Return [X, Y] of the center of cell containing provided text 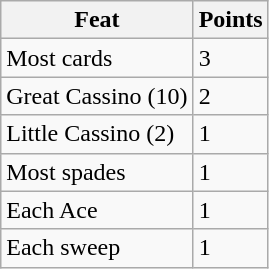
Each sweep [97, 248]
Most spades [97, 172]
Each Ace [97, 210]
2 [230, 96]
Most cards [97, 58]
Little Cassino (2) [97, 134]
Points [230, 20]
Feat [97, 20]
Great Cassino (10) [97, 96]
3 [230, 58]
